Return [x, y] of the center of cell containing provided text 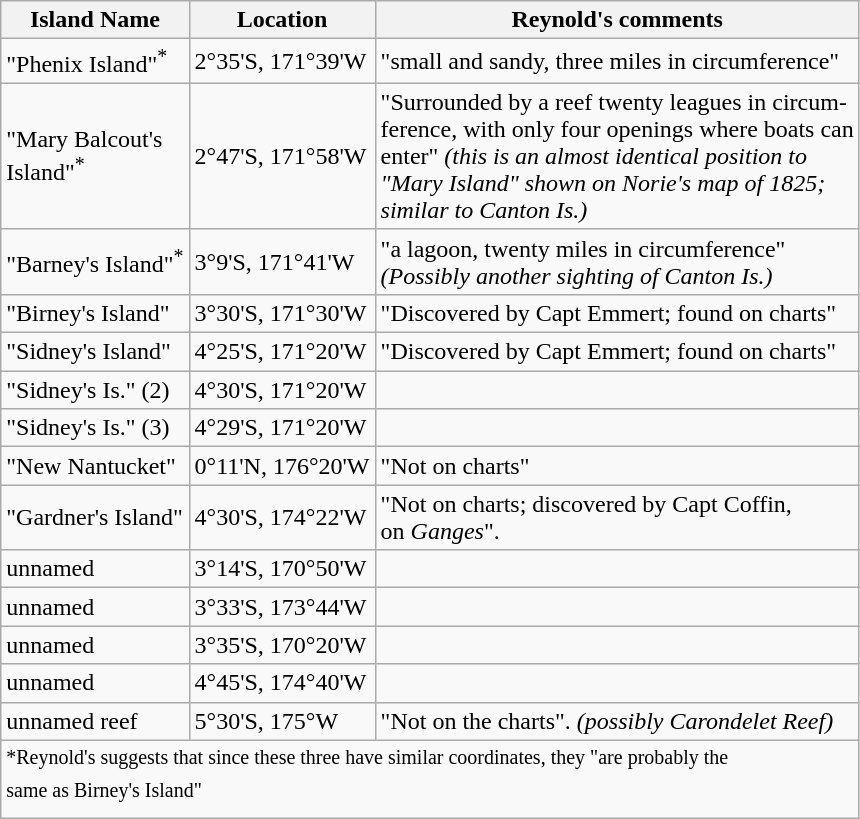
3°33'S, 173°44'W [282, 607]
"Not on charts" [617, 466]
"a lagoon, twenty miles in circumference" (Possibly another sighting of Canton Is.) [617, 262]
4°30'S, 171°20'W [282, 390]
"Birney's Island" [95, 313]
"Sidney's Is." (3) [95, 428]
5°30'S, 175°W [282, 721]
2°47'S, 171°58'W [282, 156]
3°9'S, 171°41'W [282, 262]
"Sidney's Is." (2) [95, 390]
"Barney's Island"* [95, 262]
"Phenix Island"* [95, 62]
Island Name [95, 20]
"Not on charts; discovered by Capt Coffin, on Ganges". [617, 518]
"Mary Balcout'sIsland"* [95, 156]
3°30'S, 171°30'W [282, 313]
unnamed reef [95, 721]
4°45'S, 174°40'W [282, 683]
Reynold's comments [617, 20]
"New Nantucket" [95, 466]
"Gardner's Island" [95, 518]
4°29'S, 171°20'W [282, 428]
*Reynold's suggests that since these three have similar coordinates, they "are probably the same as Birney's Island" [430, 779]
"Sidney's Island" [95, 352]
0°11'N, 176°20'W [282, 466]
3°14'S, 170°50'W [282, 569]
3°35'S, 170°20'W [282, 645]
"Not on the charts". (possibly Carondelet Reef) [617, 721]
4°25'S, 171°20'W [282, 352]
Location [282, 20]
"small and sandy, three miles in circumference" [617, 62]
2°35'S, 171°39'W [282, 62]
4°30'S, 174°22'W [282, 518]
